Determine the (X, Y) coordinate at the center of the cell enclosing the given text.  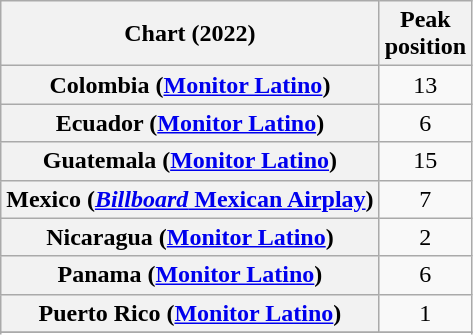
15 (425, 161)
Peakposition (425, 34)
1 (425, 313)
Ecuador (Monitor Latino) (190, 123)
7 (425, 199)
Nicaragua (Monitor Latino) (190, 237)
13 (425, 85)
Chart (2022) (190, 34)
Panama (Monitor Latino) (190, 275)
Guatemala (Monitor Latino) (190, 161)
2 (425, 237)
Puerto Rico (Monitor Latino) (190, 313)
Mexico (Billboard Mexican Airplay) (190, 199)
Colombia (Monitor Latino) (190, 85)
